Return the (X, Y) coordinate for the center point of the cell that contains the specified text.  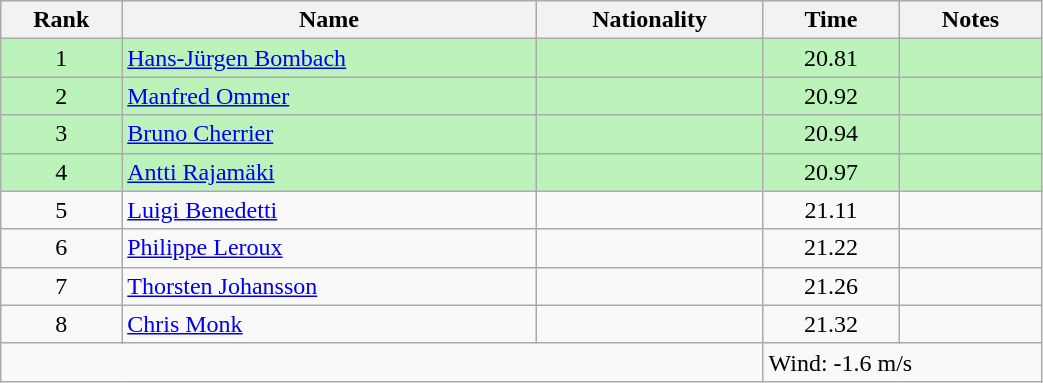
Bruno Cherrier (330, 134)
21.32 (831, 324)
21.26 (831, 286)
21.22 (831, 248)
8 (62, 324)
Chris Monk (330, 324)
Antti Rajamäki (330, 172)
3 (62, 134)
Notes (970, 20)
20.81 (831, 58)
Time (831, 20)
Manfred Ommer (330, 96)
6 (62, 248)
2 (62, 96)
Philippe Leroux (330, 248)
20.94 (831, 134)
4 (62, 172)
Luigi Benedetti (330, 210)
7 (62, 286)
5 (62, 210)
20.97 (831, 172)
Hans-Jürgen Bombach (330, 58)
1 (62, 58)
Name (330, 20)
Nationality (650, 20)
21.11 (831, 210)
Thorsten Johansson (330, 286)
Rank (62, 20)
Wind: -1.6 m/s (902, 362)
20.92 (831, 96)
